Search for the cell housing the specified text and yield its (X, Y) center coordinate. 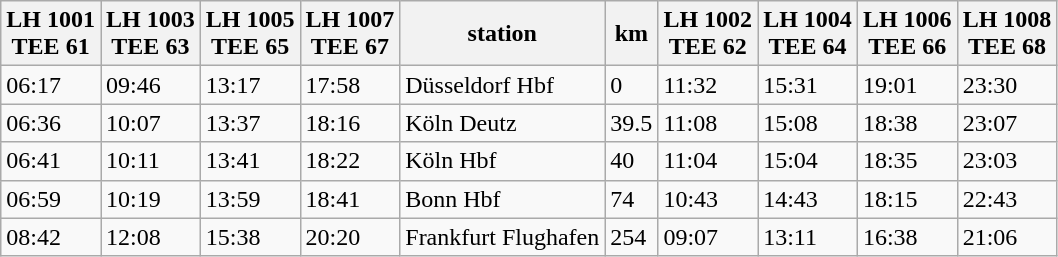
06:41 (51, 161)
11:32 (708, 85)
18:15 (907, 199)
19:01 (907, 85)
09:07 (708, 237)
06:36 (51, 123)
13:41 (250, 161)
km (632, 34)
18:41 (350, 199)
11:04 (708, 161)
Düsseldorf Hbf (502, 85)
Frankfurt Flughafen (502, 237)
18:38 (907, 123)
Köln Deutz (502, 123)
15:38 (250, 237)
LH 1007TEE 67 (350, 34)
LH 1005TEE 65 (250, 34)
40 (632, 161)
12:08 (150, 237)
LH 1006TEE 66 (907, 34)
10:19 (150, 199)
39.5 (632, 123)
LH 1002TEE 62 (708, 34)
11:08 (708, 123)
Bonn Hbf (502, 199)
21:06 (1007, 237)
20:20 (350, 237)
74 (632, 199)
10:11 (150, 161)
09:46 (150, 85)
10:07 (150, 123)
22:43 (1007, 199)
LH 1003TEE 63 (150, 34)
LH 1001TEE 61 (51, 34)
10:43 (708, 199)
16:38 (907, 237)
06:17 (51, 85)
0 (632, 85)
LH 1004TEE 64 (808, 34)
254 (632, 237)
15:31 (808, 85)
station (502, 34)
13:17 (250, 85)
LH 1008TEE 68 (1007, 34)
23:30 (1007, 85)
23:07 (1007, 123)
17:58 (350, 85)
13:11 (808, 237)
23:03 (1007, 161)
Köln Hbf (502, 161)
06:59 (51, 199)
15:04 (808, 161)
13:37 (250, 123)
18:22 (350, 161)
13:59 (250, 199)
08:42 (51, 237)
15:08 (808, 123)
14:43 (808, 199)
18:16 (350, 123)
18:35 (907, 161)
